Return the [X, Y] coordinate for the center point of the cell that contains the specified text.  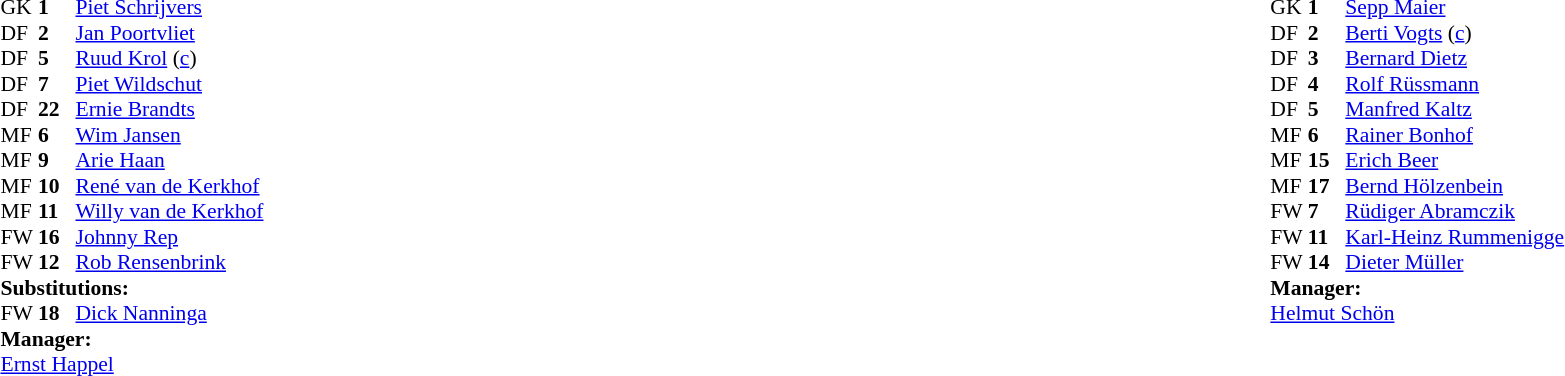
Wim Jansen [170, 135]
22 [57, 109]
René van de Kerkhof [170, 186]
4 [1327, 84]
Rob Rensenbrink [170, 263]
Substitutions: [132, 288]
Rainer Bonhof [1454, 135]
Piet Wildschut [170, 84]
Berti Vogts (c) [1454, 33]
Bernard Dietz [1454, 59]
Manfred Kaltz [1454, 109]
17 [1327, 186]
Erich Beer [1454, 161]
Helmut Schön [1417, 313]
Arie Haan [170, 161]
9 [57, 161]
Dick Nanninga [170, 313]
Dieter Müller [1454, 263]
Rolf Rüssmann [1454, 84]
3 [1327, 59]
14 [1327, 263]
Ernie Brandts [170, 109]
16 [57, 237]
Rüdiger Abramczik [1454, 211]
Johnny Rep [170, 237]
Jan Poortvliet [170, 33]
Bernd Hölzenbein [1454, 186]
15 [1327, 161]
Karl-Heinz Rummenigge [1454, 237]
Willy van de Kerkhof [170, 211]
10 [57, 186]
18 [57, 313]
12 [57, 263]
Ruud Krol (c) [170, 59]
